Extract the [x, y] coordinate from the center of the cell holding the provided text.  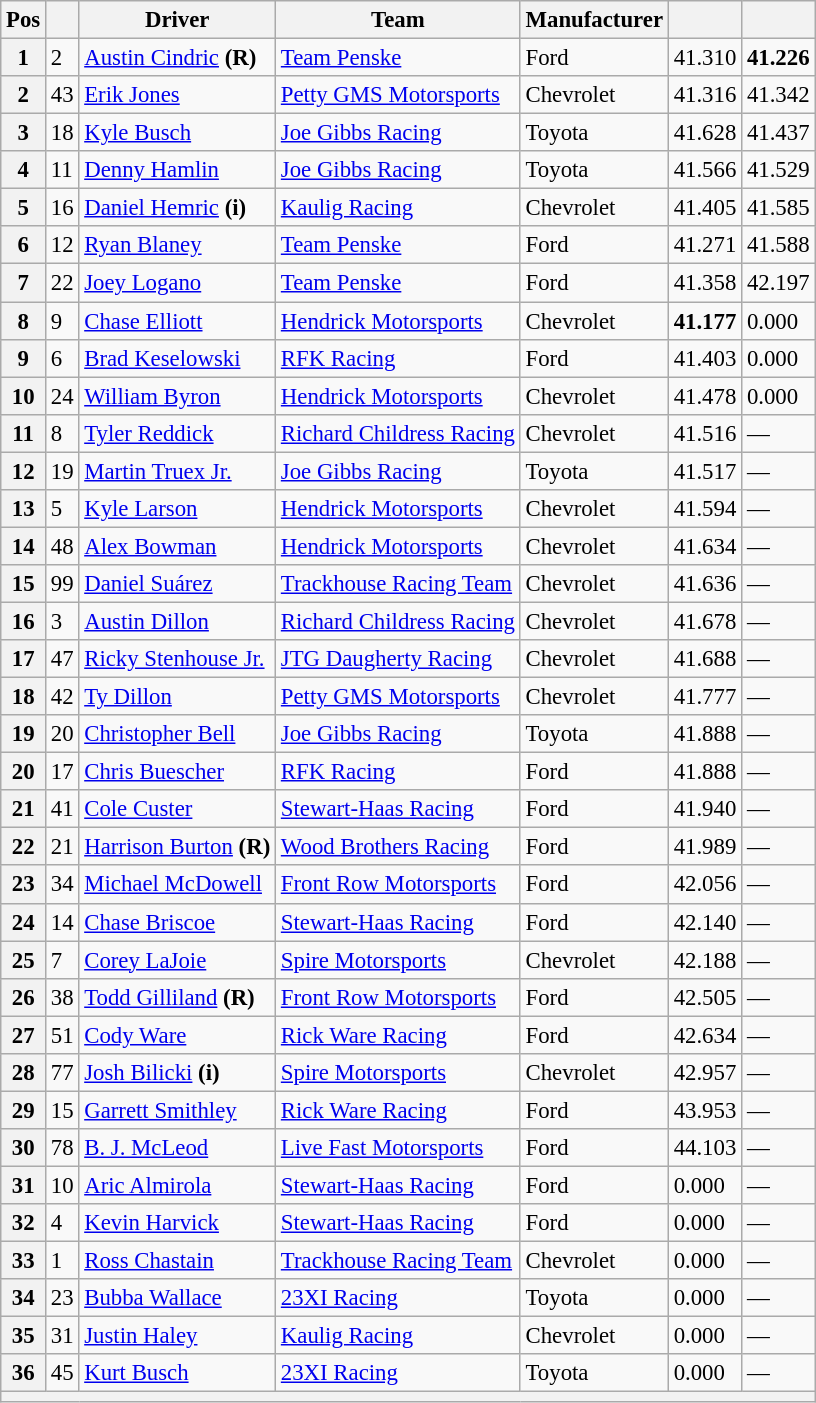
27 [24, 1035]
48 [62, 546]
Garrett Smithley [178, 1110]
26 [24, 997]
99 [62, 584]
Martin Truex Jr. [178, 471]
JTG Daugherty Racing [398, 659]
41.403 [704, 358]
35 [24, 1336]
Pos [24, 20]
Kurt Busch [178, 1373]
Brad Keselowski [178, 358]
41.517 [704, 471]
Corey LaJoie [178, 960]
Chase Elliott [178, 321]
13 [24, 509]
38 [62, 997]
Live Fast Motorsports [398, 1148]
Josh Bilicki (i) [178, 1073]
Chris Buescher [178, 772]
25 [24, 960]
41.310 [704, 58]
B. J. McLeod [178, 1148]
47 [62, 659]
Tyler Reddick [178, 433]
29 [24, 1110]
Ricky Stenhouse Jr. [178, 659]
77 [62, 1073]
Denny Hamlin [178, 170]
41.405 [704, 208]
41.585 [778, 208]
Cole Custer [178, 809]
42.505 [704, 997]
Kyle Busch [178, 133]
41.342 [778, 95]
Austin Dillon [178, 621]
41.678 [704, 621]
78 [62, 1148]
42.188 [704, 960]
Team [398, 20]
42.140 [704, 922]
41.566 [704, 170]
Driver [178, 20]
41.177 [704, 321]
51 [62, 1035]
41.777 [704, 697]
33 [24, 1261]
Kyle Larson [178, 509]
41.316 [704, 95]
William Byron [178, 396]
Bubba Wallace [178, 1298]
30 [24, 1148]
41.516 [704, 433]
41.529 [778, 170]
41.437 [778, 133]
Alex Bowman [178, 546]
41.594 [704, 509]
41.634 [704, 546]
Chase Briscoe [178, 922]
Daniel Hemric (i) [178, 208]
41.688 [704, 659]
Harrison Burton (R) [178, 847]
41.271 [704, 245]
Todd Gilliland (R) [178, 997]
Kevin Harvick [178, 1223]
41.636 [704, 584]
Justin Haley [178, 1336]
Manufacturer [594, 20]
42.056 [704, 885]
Ryan Blaney [178, 245]
43.953 [704, 1110]
Daniel Suárez [178, 584]
Michael McDowell [178, 885]
41.588 [778, 245]
Joey Logano [178, 283]
41.226 [778, 58]
44.103 [704, 1148]
28 [24, 1073]
41.989 [704, 847]
Erik Jones [178, 95]
Christopher Bell [178, 734]
Ty Dillon [178, 697]
43 [62, 95]
Ross Chastain [178, 1261]
Wood Brothers Racing [398, 847]
41.940 [704, 809]
42 [62, 697]
36 [24, 1373]
41.478 [704, 396]
Aric Almirola [178, 1185]
41 [62, 809]
42.197 [778, 283]
42.634 [704, 1035]
41.358 [704, 283]
42.957 [704, 1073]
41.628 [704, 133]
Cody Ware [178, 1035]
32 [24, 1223]
45 [62, 1373]
Austin Cindric (R) [178, 58]
